Search for the cell housing the specified text and yield its [x, y] center coordinate. 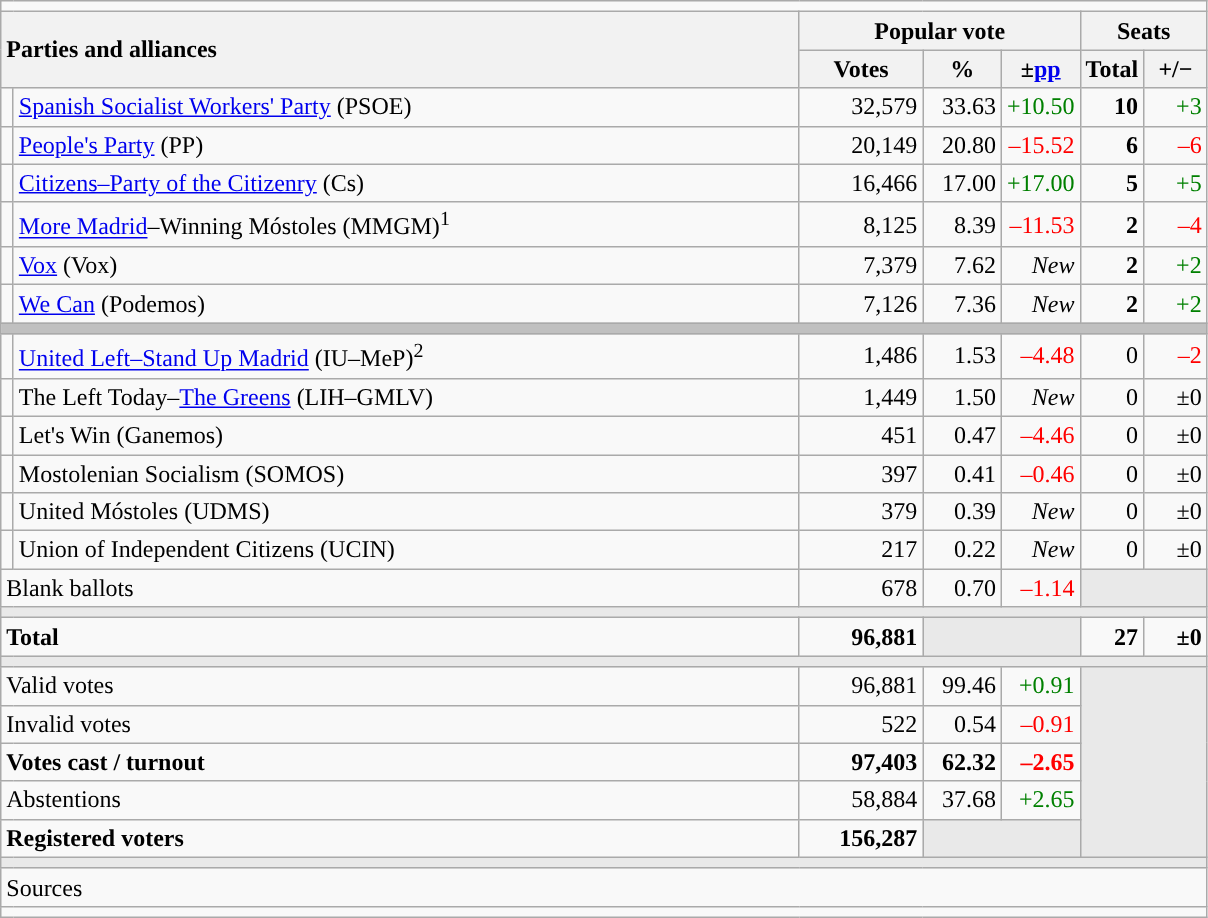
97,403 [861, 762]
+3 [1176, 107]
0.39 [962, 512]
–4.46 [1040, 435]
0.41 [962, 474]
16,466 [861, 183]
Citizens–Party of the Citizenry (Cs) [406, 183]
7,126 [861, 304]
20,149 [861, 145]
0.54 [962, 724]
Registered voters [400, 838]
–0.91 [1040, 724]
Votes cast / turnout [400, 762]
0.70 [962, 588]
7.62 [962, 266]
–0.46 [1040, 474]
Invalid votes [400, 724]
Popular vote [940, 31]
Valid votes [400, 686]
0.22 [962, 550]
Votes [861, 69]
–15.52 [1040, 145]
8,125 [861, 224]
62.32 [962, 762]
–4.48 [1040, 356]
Spanish Socialist Workers' Party (PSOE) [406, 107]
8.39 [962, 224]
% [962, 69]
6 [1112, 145]
Abstentions [400, 800]
United Left–Stand Up Madrid (IU–MeP)2 [406, 356]
–4 [1176, 224]
678 [861, 588]
+0.91 [1040, 686]
217 [861, 550]
379 [861, 512]
±pp [1040, 69]
32,579 [861, 107]
Blank ballots [400, 588]
522 [861, 724]
+5 [1176, 183]
20.80 [962, 145]
Seats [1144, 31]
Vox (Vox) [406, 266]
17.00 [962, 183]
397 [861, 474]
–11.53 [1040, 224]
58,884 [861, 800]
–6 [1176, 145]
–2.65 [1040, 762]
7.36 [962, 304]
5 [1112, 183]
The Left Today–The Greens (LIH–GMLV) [406, 397]
33.63 [962, 107]
10 [1112, 107]
+10.50 [1040, 107]
More Madrid–Winning Móstoles (MMGM)1 [406, 224]
United Móstoles (UDMS) [406, 512]
Mostolenian Socialism (SOMOS) [406, 474]
1.50 [962, 397]
–1.14 [1040, 588]
+2.65 [1040, 800]
37.68 [962, 800]
We Can (Podemos) [406, 304]
0.47 [962, 435]
+17.00 [1040, 183]
Parties and alliances [400, 50]
156,287 [861, 838]
1.53 [962, 356]
People's Party (PP) [406, 145]
+/− [1176, 69]
Union of Independent Citizens (UCIN) [406, 550]
1,449 [861, 397]
Let's Win (Ganemos) [406, 435]
27 [1112, 637]
–2 [1176, 356]
1,486 [861, 356]
Sources [604, 887]
99.46 [962, 686]
7,379 [861, 266]
451 [861, 435]
